Identify which cell holds the provided text, then report its [x, y] central coordinate. 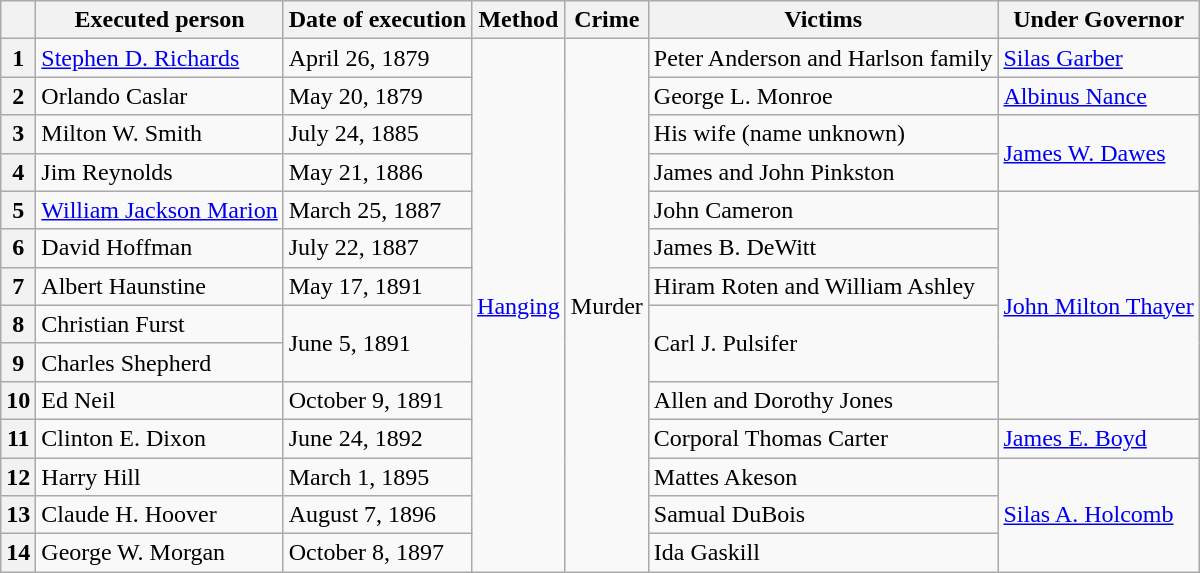
James W. Dawes [1098, 153]
Stephen D. Richards [160, 58]
William Jackson Marion [160, 210]
May 21, 1886 [377, 172]
March 25, 1887 [377, 210]
James B. DeWitt [823, 248]
His wife (name unknown) [823, 134]
Milton W. Smith [160, 134]
Allen and Dorothy Jones [823, 400]
Claude H. Hoover [160, 515]
June 5, 1891 [377, 343]
James E. Boyd [1098, 438]
Charles Shepherd [160, 362]
Silas Garber [1098, 58]
Peter Anderson and Harlson family [823, 58]
David Hoffman [160, 248]
Date of execution [377, 20]
October 8, 1897 [377, 553]
May 17, 1891 [377, 286]
Harry Hill [160, 477]
Victims [823, 20]
10 [18, 400]
Hiram Roten and William Ashley [823, 286]
6 [18, 248]
4 [18, 172]
May 20, 1879 [377, 96]
John Cameron [823, 210]
Executed person [160, 20]
July 22, 1887 [377, 248]
George W. Morgan [160, 553]
Under Governor [1098, 20]
James and John Pinkston [823, 172]
Albinus Nance [1098, 96]
Method [519, 20]
Ida Gaskill [823, 553]
Ed Neil [160, 400]
October 9, 1891 [377, 400]
14 [18, 553]
Clinton E. Dixon [160, 438]
8 [18, 324]
2 [18, 96]
Carl J. Pulsifer [823, 343]
July 24, 1885 [377, 134]
April 26, 1879 [377, 58]
11 [18, 438]
9 [18, 362]
Samual DuBois [823, 515]
Crime [606, 20]
1 [18, 58]
Hanging [519, 306]
13 [18, 515]
George L. Monroe [823, 96]
Jim Reynolds [160, 172]
March 1, 1895 [377, 477]
3 [18, 134]
Orlando Caslar [160, 96]
Christian Furst [160, 324]
Mattes Akeson [823, 477]
June 24, 1892 [377, 438]
Corporal Thomas Carter [823, 438]
7 [18, 286]
Albert Haunstine [160, 286]
12 [18, 477]
John Milton Thayer [1098, 305]
Murder [606, 306]
August 7, 1896 [377, 515]
Silas A. Holcomb [1098, 515]
5 [18, 210]
